Return the (X, Y) coordinate for the center point of the cell that contains the specified text.  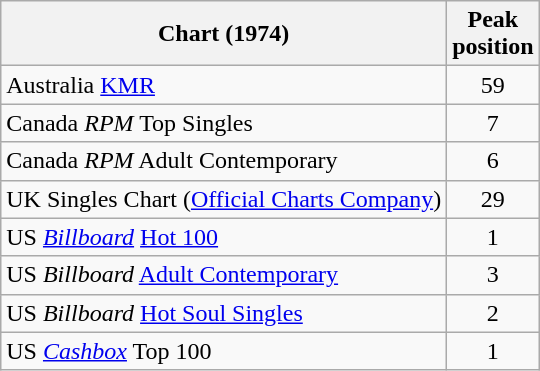
2 (493, 313)
7 (493, 123)
Canada RPM Top Singles (224, 123)
Peakposition (493, 34)
3 (493, 275)
29 (493, 199)
Chart (1974) (224, 34)
US Billboard Hot Soul Singles (224, 313)
59 (493, 85)
US Billboard Adult Contemporary (224, 275)
6 (493, 161)
UK Singles Chart (Official Charts Company) (224, 199)
US Cashbox Top 100 (224, 351)
US Billboard Hot 100 (224, 237)
Canada RPM Adult Contemporary (224, 161)
Australia KMR (224, 85)
